Return [x, y] of the center of cell containing provided text 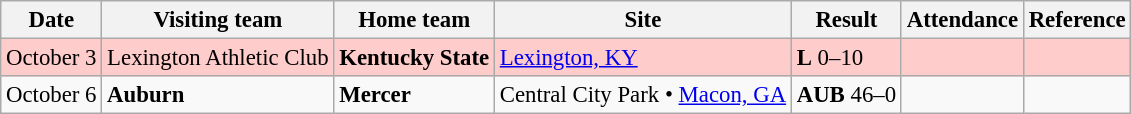
Attendance [962, 20]
L 0–10 [846, 58]
Kentucky State [414, 58]
Lexington, KY [642, 58]
Lexington Athletic Club [218, 58]
October 6 [52, 95]
October 3 [52, 58]
Reference [1077, 20]
Result [846, 20]
Site [642, 20]
Mercer [414, 95]
Home team [414, 20]
Visiting team [218, 20]
Auburn [218, 95]
AUB 46–0 [846, 95]
Central City Park • Macon, GA [642, 95]
Date [52, 20]
